Search for the cell housing the specified text and yield its [X, Y] center coordinate. 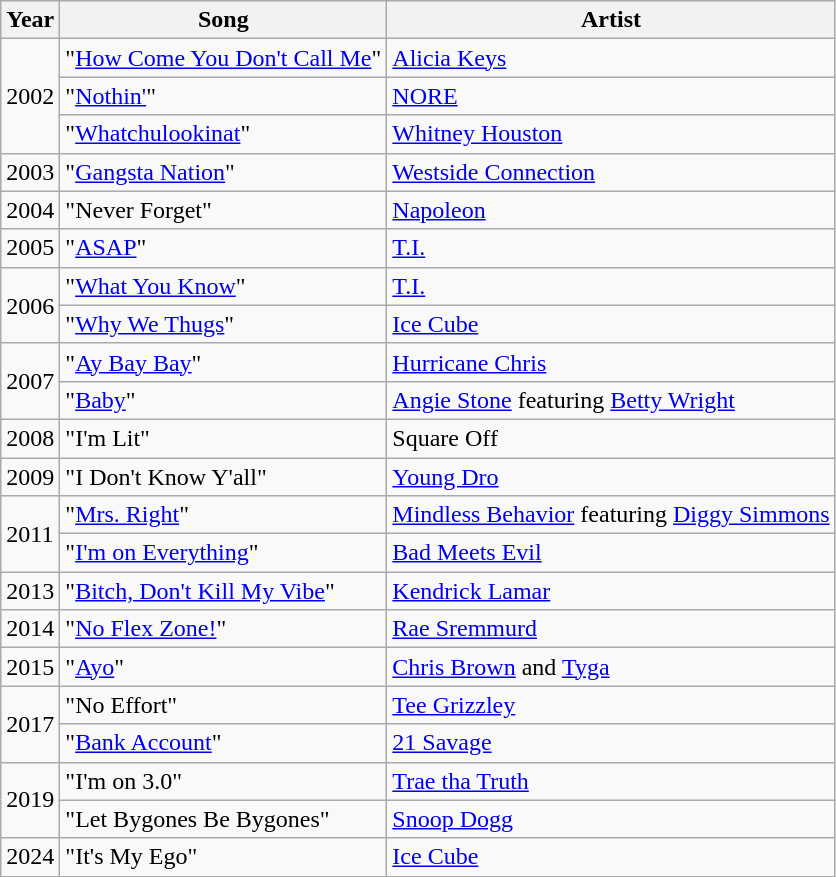
Song [224, 20]
Kendrick Lamar [611, 591]
2007 [30, 381]
Hurricane Chris [611, 362]
"Why We Thugs" [224, 324]
"Bitch, Don't Kill My Vibe" [224, 591]
Rae Sremmurd [611, 629]
"Ayo" [224, 667]
2024 [30, 857]
"I Don't Know Y'all" [224, 477]
"Ay Bay Bay" [224, 362]
2013 [30, 591]
Bad Meets Evil [611, 553]
Trae tha Truth [611, 781]
2008 [30, 438]
2011 [30, 534]
Whitney Houston [611, 134]
"I'm on 3.0" [224, 781]
2002 [30, 96]
"I'm Lit" [224, 438]
"It's My Ego" [224, 857]
Chris Brown and Tyga [611, 667]
2019 [30, 800]
2014 [30, 629]
NORE [611, 96]
Angie Stone featuring Betty Wright [611, 400]
2005 [30, 248]
"Whatchulookinat" [224, 134]
"Let Bygones Be Bygones" [224, 819]
"Baby" [224, 400]
2009 [30, 477]
"How Come You Don't Call Me" [224, 58]
Napoleon [611, 210]
Artist [611, 20]
"What You Know" [224, 286]
2004 [30, 210]
2003 [30, 172]
21 Savage [611, 743]
"I'm on Everything" [224, 553]
Square Off [611, 438]
Tee Grizzley [611, 705]
2006 [30, 305]
"Never Forget" [224, 210]
"ASAP" [224, 248]
Mindless Behavior featuring Diggy Simmons [611, 515]
"No Flex Zone!" [224, 629]
Year [30, 20]
"Nothin'" [224, 96]
Snoop Dogg [611, 819]
"Gangsta Nation" [224, 172]
"Bank Account" [224, 743]
Alicia Keys [611, 58]
Westside Connection [611, 172]
"No Effort" [224, 705]
2017 [30, 724]
2015 [30, 667]
"Mrs. Right" [224, 515]
Young Dro [611, 477]
